Pinpoint the cell where the given text exists, returning its (x, y) midpoint coordinate. 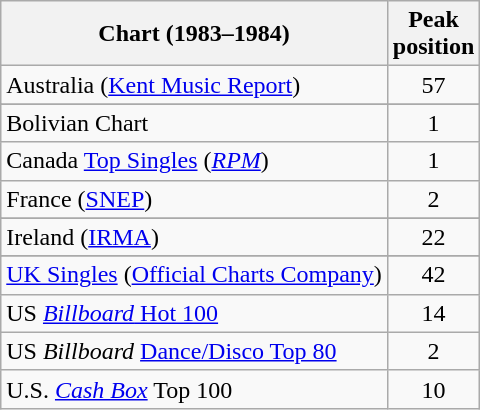
Australia (Kent Music Report) (194, 85)
14 (433, 313)
US Billboard Dance/Disco Top 80 (194, 351)
57 (433, 85)
Peakposition (433, 34)
Chart (1983–1984) (194, 34)
France (SNEP) (194, 199)
42 (433, 275)
Ireland (IRMA) (194, 237)
Canada Top Singles (RPM) (194, 161)
US Billboard Hot 100 (194, 313)
22 (433, 237)
Bolivian Chart (194, 123)
UK Singles (Official Charts Company) (194, 275)
U.S. Cash Box Top 100 (194, 389)
10 (433, 389)
